Determine the [x, y] coordinate at the center of the cell enclosing the given text.  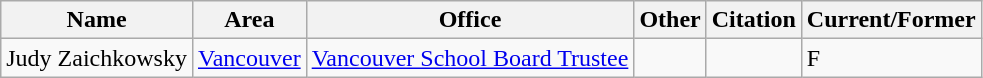
Name [97, 20]
F [891, 58]
Other [670, 20]
Vancouver School Board Trustee [470, 58]
Office [470, 20]
Judy Zaichkowsky [97, 58]
Current/Former [891, 20]
Vancouver [249, 58]
Area [249, 20]
Citation [754, 20]
